For the text-containing cell, return its midpoint in [x, y] coordinate format. 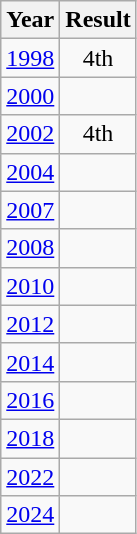
1998 [30, 58]
2018 [30, 438]
2004 [30, 172]
2000 [30, 96]
2014 [30, 362]
2002 [30, 134]
Year [30, 20]
2024 [30, 515]
2012 [30, 324]
2022 [30, 477]
2010 [30, 286]
2007 [30, 210]
2008 [30, 248]
Result [98, 20]
2016 [30, 400]
